Provide the [x, y] coordinate of the cell's center where the given text is located.  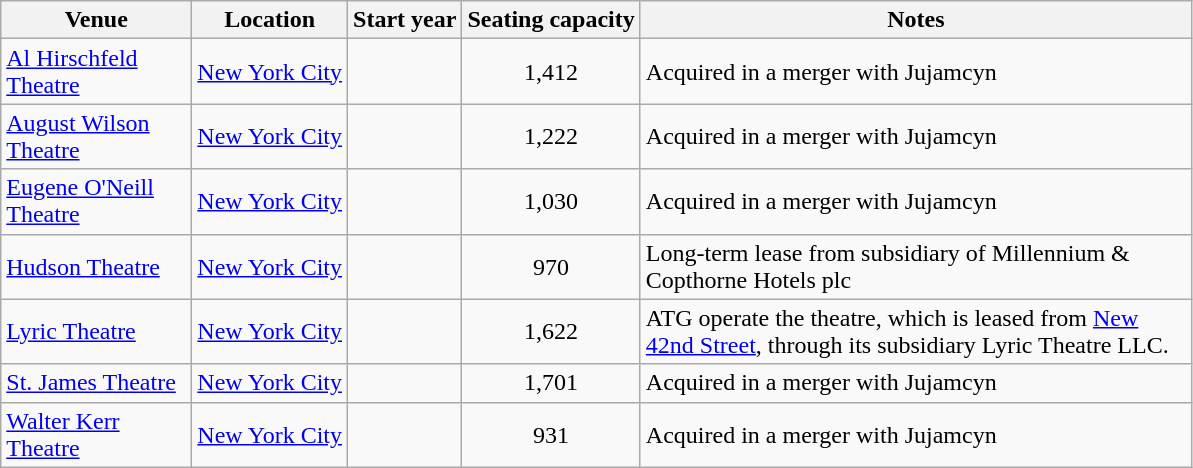
1,222 [551, 136]
ATG operate the theatre, which is leased from New 42nd Street, through its subsidiary Lyric Theatre LLC. [916, 332]
Start year [405, 20]
Location [270, 20]
Long-term lease from subsidiary of Millennium & Copthorne Hotels plc [916, 266]
1,412 [551, 72]
Al Hirschfeld Theatre [96, 72]
Seating capacity [551, 20]
931 [551, 434]
1,030 [551, 202]
Hudson Theatre [96, 266]
1,622 [551, 332]
970 [551, 266]
St. James Theatre [96, 383]
Lyric Theatre [96, 332]
Eugene O'Neill Theatre [96, 202]
1,701 [551, 383]
Walter Kerr Theatre [96, 434]
Notes [916, 20]
August Wilson Theatre [96, 136]
Venue [96, 20]
